Capture the cell that displays the provided text and extract its (x, y) central coordinate. 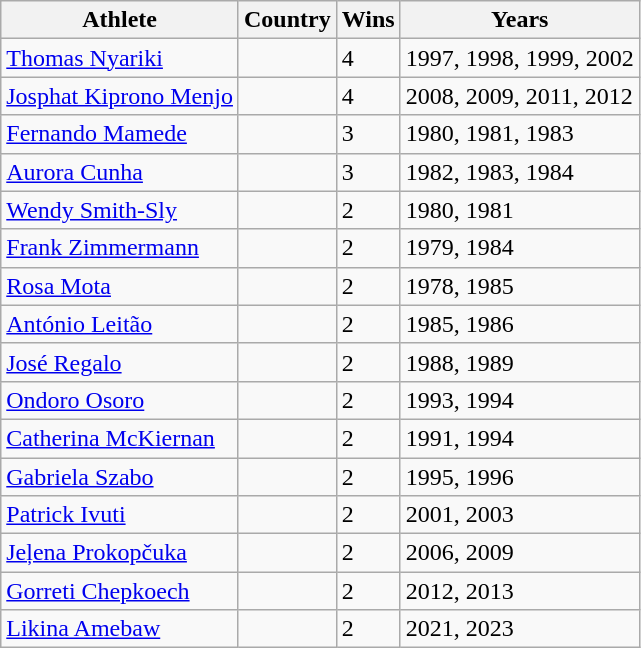
Fernando Mamede (120, 134)
1985, 1986 (520, 324)
Years (520, 20)
1995, 1996 (520, 477)
1980, 1981, 1983 (520, 134)
Rosa Mota (120, 286)
Wins (368, 20)
Frank Zimmermann (120, 248)
1988, 1989 (520, 362)
2021, 2023 (520, 629)
Wendy Smith-Sly (120, 210)
Athlete (120, 20)
2001, 2003 (520, 515)
1982, 1983, 1984 (520, 172)
José Regalo (120, 362)
2006, 2009 (520, 553)
Ondoro Osoro (120, 400)
1997, 1998, 1999, 2002 (520, 58)
1993, 1994 (520, 400)
Catherina McKiernan (120, 438)
Aurora Cunha (120, 172)
1991, 1994 (520, 438)
Jeļena Prokopčuka (120, 553)
Josphat Kiprono Menjo (120, 96)
1979, 1984 (520, 248)
Patrick Ivuti (120, 515)
Likina Amebaw (120, 629)
Country (287, 20)
2012, 2013 (520, 591)
António Leitão (120, 324)
Gabriela Szabo (120, 477)
1980, 1981 (520, 210)
Gorreti Chepkoech (120, 591)
Thomas Nyariki (120, 58)
1978, 1985 (520, 286)
2008, 2009, 2011, 2012 (520, 96)
